Return the [x, y] coordinate for the center point of the cell that contains the specified text.  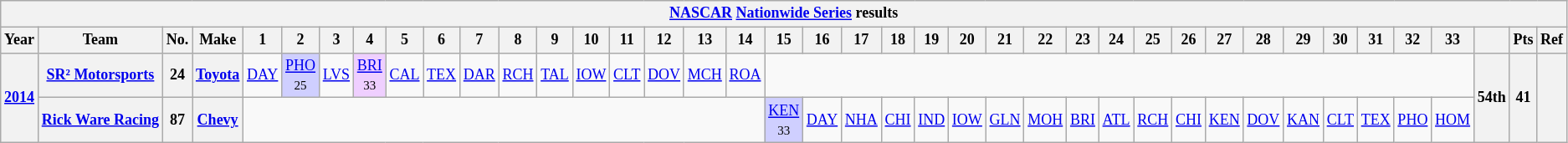
DAR [479, 75]
2 [301, 40]
SR² Motorsports [100, 75]
17 [862, 40]
21 [1005, 40]
Team [100, 40]
54th [1491, 97]
7 [479, 40]
NASCAR Nationwide Series results [784, 13]
30 [1340, 40]
KAN [1304, 120]
MCH [705, 75]
Year [20, 40]
14 [745, 40]
GLN [1005, 120]
11 [628, 40]
41 [1523, 97]
16 [822, 40]
2014 [20, 97]
4 [370, 40]
MOH [1046, 120]
NHA [862, 120]
19 [932, 40]
18 [898, 40]
BRI33 [370, 75]
TAL [555, 75]
PHO [1412, 120]
29 [1304, 40]
HOM [1453, 120]
Pts [1523, 40]
26 [1189, 40]
8 [518, 40]
KEN [1224, 120]
CAL [405, 75]
Chevy [218, 120]
12 [664, 40]
ROA [745, 75]
No. [177, 40]
Toyota [218, 75]
87 [177, 120]
10 [591, 40]
6 [442, 40]
31 [1376, 40]
32 [1412, 40]
15 [784, 40]
PHO25 [301, 75]
23 [1083, 40]
KEN33 [784, 120]
33 [1453, 40]
22 [1046, 40]
ATL [1116, 120]
LVS [336, 75]
IND [932, 120]
BRI [1083, 120]
Ref [1552, 40]
5 [405, 40]
25 [1153, 40]
20 [967, 40]
13 [705, 40]
3 [336, 40]
1 [263, 40]
Rick Ware Racing [100, 120]
28 [1263, 40]
Make [218, 40]
9 [555, 40]
27 [1224, 40]
